Find where the given text appears and provide that cell's center as (x, y) coordinate. 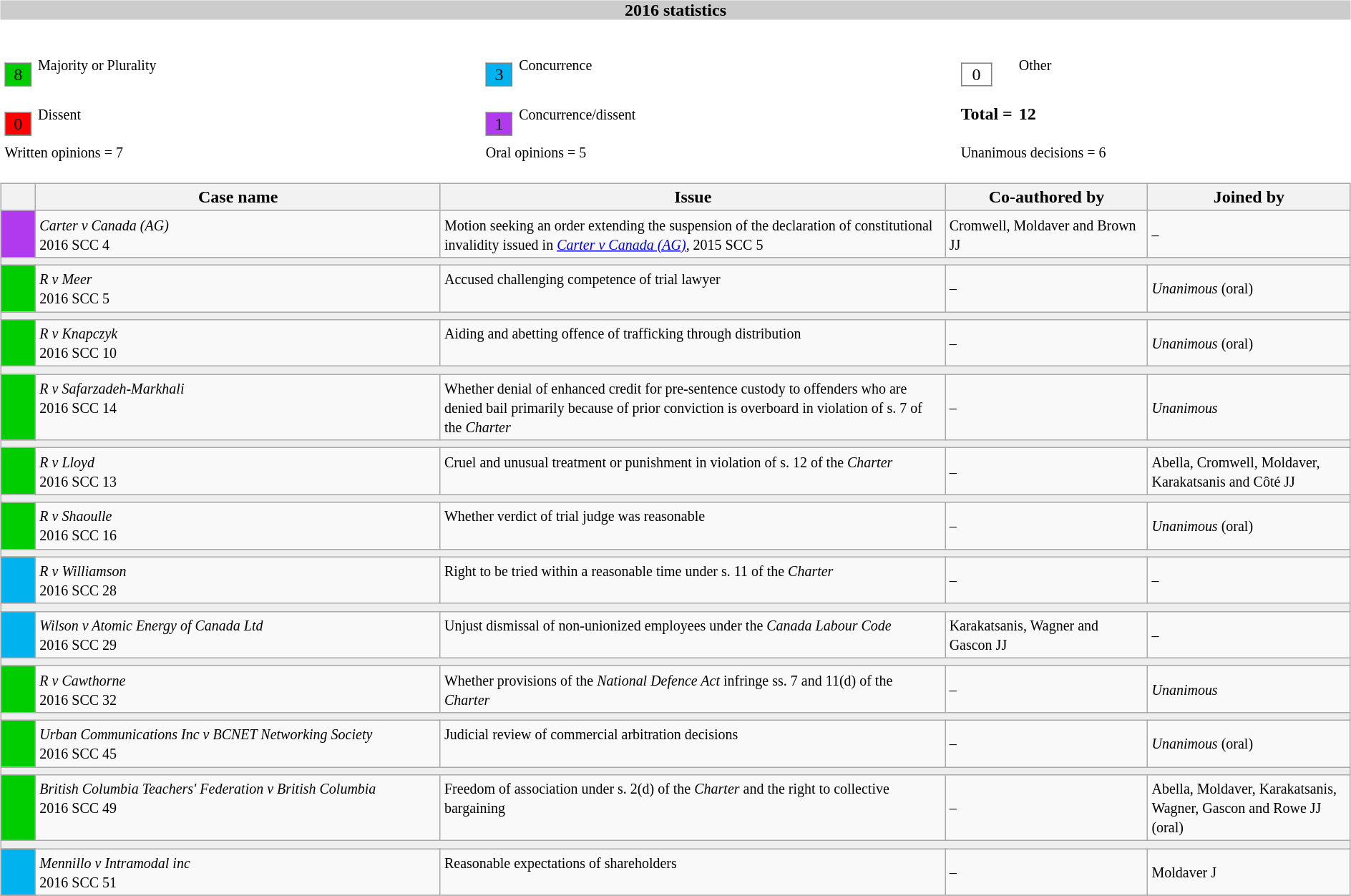
Cruel and unusual treatment or punishment in violation of s. 12 of the Charter (693, 471)
Urban Communications Inc v BCNET Networking Society 2016 SCC 45 (238, 743)
Karakatsanis, Wagner and Gascon JJ (1046, 634)
2016 statistics (675, 10)
Co-authored by (1046, 197)
Total = (987, 114)
Whether provisions of the National Defence Act infringe ss. 7 and 11(d) of the Charter (693, 688)
Reasonable expectations of shareholders (693, 872)
Cromwell, Moldaver and Brown JJ (1046, 233)
R v Knapczyk 2016 SCC 10 (238, 344)
R v Lloyd 2016 SCC 13 (238, 471)
R v Cawthorne 2016 SCC 32 (238, 688)
Joined by (1249, 197)
Concurrence (736, 65)
Carter v Canada (AG) 2016 SCC 4 (238, 233)
Whether verdict of trial judge was reasonable (693, 525)
Accused challenging competence of trial lawyer (693, 288)
Other (1183, 65)
Freedom of association under s. 2(d) of the Charter and the right to collective bargaining (693, 808)
Dissent (259, 114)
Issue (693, 197)
12 (1183, 114)
Wilson v Atomic Energy of Canada Ltd 2016 SCC 29 (238, 634)
Unjust dismissal of non-unionized employees under the Canada Labour Code (693, 634)
British Columbia Teachers' Federation v British Columbia 2016 SCC 49 (238, 808)
Concurrence/dissent (736, 114)
Abella, Moldaver, Karakatsanis, Wagner, Gascon and Rowe JJ (oral) (1249, 808)
Oral opinions = 5 (720, 152)
Aiding and abetting offence of trafficking through distribution (693, 344)
Abella, Cromwell, Moldaver, Karakatsanis and Côté JJ (1249, 471)
Case name (238, 197)
R v Williamson 2016 SCC 28 (238, 580)
Motion seeking an order extending the suspension of the declaration of constitutional invalidity issued in Carter v Canada (AG), 2015 SCC 5 (693, 233)
R v Shaoulle 2016 SCC 16 (238, 525)
Right to be tried within a reasonable time under s. 11 of the Charter (693, 580)
R v Safarzadeh-Markhali 2016 SCC 14 (238, 407)
R v Meer 2016 SCC 5 (238, 288)
Moldaver J (1249, 872)
Written opinions = 7 (242, 152)
Mennillo v Intramodal inc 2016 SCC 51 (238, 872)
Unanimous decisions = 6 (1154, 152)
Judicial review of commercial arbitration decisions (693, 743)
Majority or Plurality (259, 65)
